Determine the (X, Y) coordinate at the center of the cell enclosing the given text.  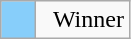
Winner (83, 20)
